Output the [X, Y] coordinate of the center of the cell containing the given text.  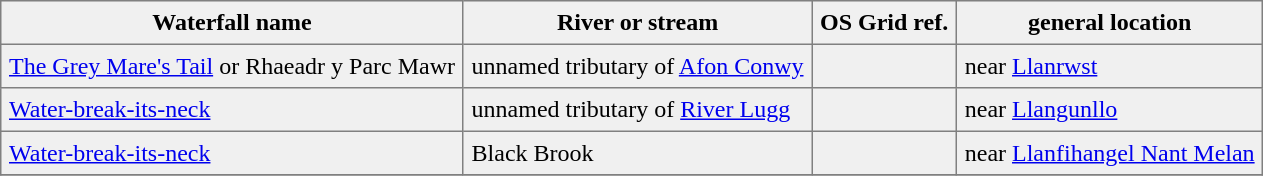
unnamed tributary of Afon Conwy [637, 66]
near Llanfihangel Nant Melan [1109, 153]
near Llanrwst [1109, 66]
near Llangunllo [1109, 110]
general location [1109, 23]
The Grey Mare's Tail or Rhaeadr y Parc Mawr [232, 66]
OS Grid ref. [884, 23]
Black Brook [637, 153]
unnamed tributary of River Lugg [637, 110]
River or stream [637, 23]
Waterfall name [232, 23]
